Return (X, Y) of the center of cell containing provided text 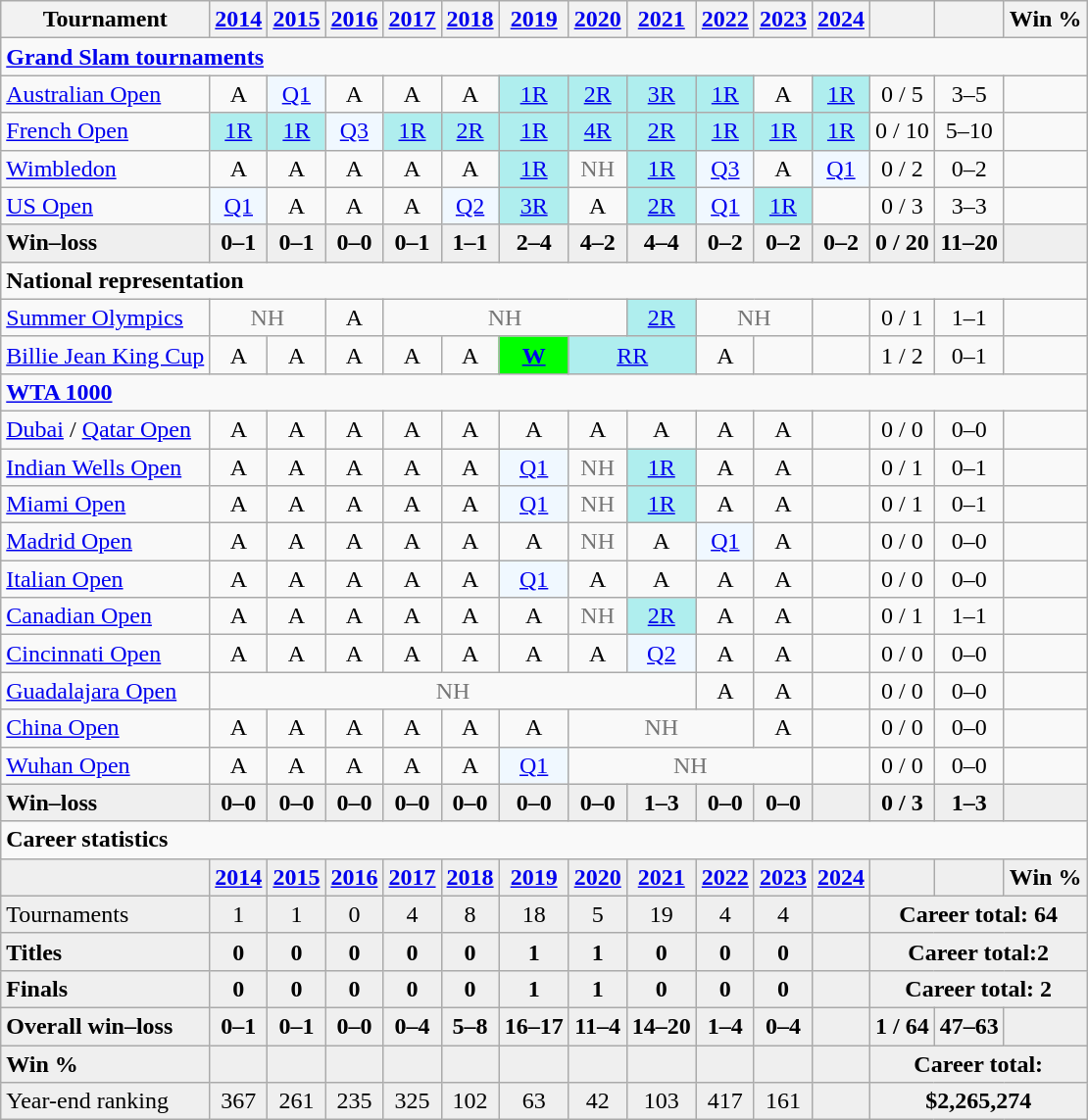
161 (782, 1101)
Cincinnati Open (106, 654)
1 / 2 (902, 355)
Miami Open (106, 505)
2–4 (533, 243)
4–2 (598, 243)
Titles (106, 951)
Madrid Open (106, 542)
417 (725, 1101)
Billie Jean King Cup (106, 355)
11–4 (598, 1026)
8 (470, 914)
3–5 (968, 94)
47–63 (968, 1026)
Career statistics (544, 840)
China Open (106, 728)
Year-end ranking (106, 1101)
0 / 10 (902, 131)
63 (533, 1101)
4R (598, 131)
261 (296, 1101)
Career total: (978, 1063)
103 (661, 1101)
Wuhan Open (106, 765)
RR (632, 355)
Career total: 64 (978, 914)
Canadian Open (106, 616)
French Open (106, 131)
42 (598, 1101)
14–20 (661, 1026)
Finals (106, 989)
235 (355, 1101)
Dubai / Qatar Open (106, 429)
US Open (106, 206)
Overall win–loss (106, 1026)
102 (470, 1101)
Summer Olympics (106, 317)
Career total: 2 (978, 989)
0 / 20 (902, 243)
325 (412, 1101)
18 (533, 914)
5 (598, 914)
Career total:2 (978, 951)
11–20 (968, 243)
5–10 (968, 131)
Australian Open (106, 94)
5–8 (470, 1026)
16–17 (533, 1026)
Grand Slam tournaments (544, 57)
3–3 (968, 206)
Guadalajara Open (106, 691)
Tournament (106, 20)
Tournaments (106, 914)
19 (661, 914)
National representation (544, 280)
W (533, 355)
$2,265,274 (978, 1101)
4–4 (661, 243)
367 (239, 1101)
1 / 64 (902, 1026)
Indian Wells Open (106, 467)
Italian Open (106, 579)
WTA 1000 (544, 392)
1–4 (725, 1026)
0 / 5 (902, 94)
Wimbledon (106, 169)
0 / 2 (902, 169)
